Pinpoint the cell where the given text exists, returning its (X, Y) midpoint coordinate. 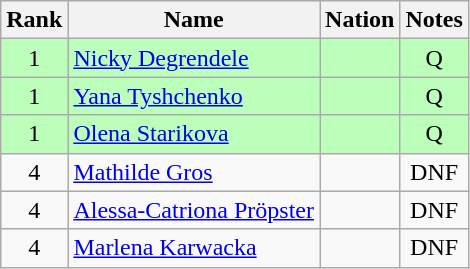
Olena Starikova (194, 134)
Nation (360, 20)
Alessa-Catriona Pröpster (194, 210)
Nicky Degrendele (194, 58)
Marlena Karwacka (194, 248)
Notes (434, 20)
Mathilde Gros (194, 172)
Rank (34, 20)
Yana Tyshchenko (194, 96)
Name (194, 20)
